Capture the cell that displays the provided text and extract its (x, y) central coordinate. 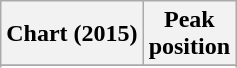
Peakposition (189, 34)
Chart (2015) (72, 34)
